Detect which cell encompasses the target text, then output its (x, y) center coordinate. 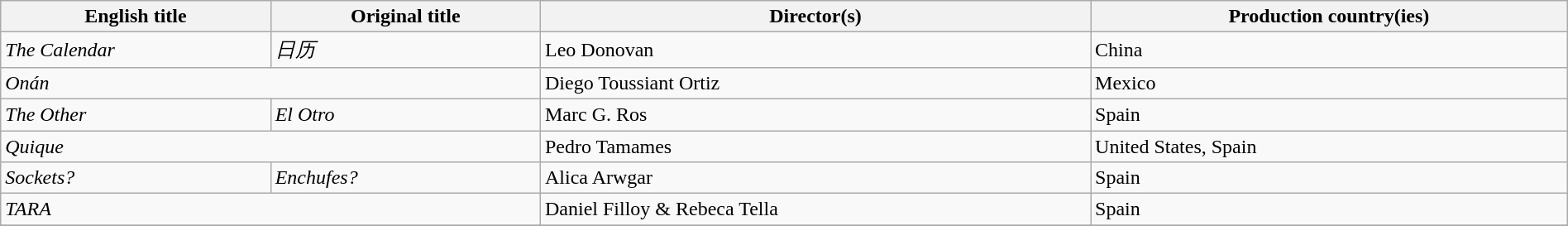
Original title (405, 17)
El Otro (405, 114)
China (1330, 50)
The Other (136, 114)
Mexico (1330, 83)
Leo Donovan (815, 50)
Alica Arwgar (815, 178)
Sockets? (136, 178)
United States, Spain (1330, 147)
Production country(ies) (1330, 17)
Daniel Filloy & Rebeca Tella (815, 209)
Onán (271, 83)
Marc G. Ros (815, 114)
Enchufes? (405, 178)
日历 (405, 50)
The Calendar (136, 50)
Director(s) (815, 17)
Quique (271, 147)
TARA (271, 209)
Pedro Tamames (815, 147)
English title (136, 17)
Diego Toussiant Ortiz (815, 83)
